Search for the cell housing the specified text and yield its (X, Y) center coordinate. 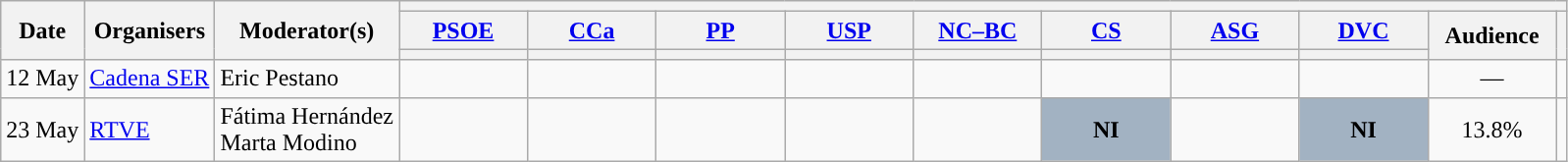
CCa (593, 30)
13.8% (1491, 130)
PSOE (463, 30)
Audience (1491, 35)
Eric Pestano (307, 79)
Moderator(s) (307, 30)
RTVE (149, 130)
— (1491, 79)
CS (1107, 30)
PP (720, 30)
Date (43, 30)
Fátima HernándezMarta Modino (307, 130)
12 May (43, 79)
Organisers (149, 30)
NC–BC (977, 30)
USP (850, 30)
23 May (43, 130)
Cadena SER (149, 79)
ASG (1234, 30)
DVC (1364, 30)
